Determine the [x, y] coordinate at the center of the cell enclosing the given text.  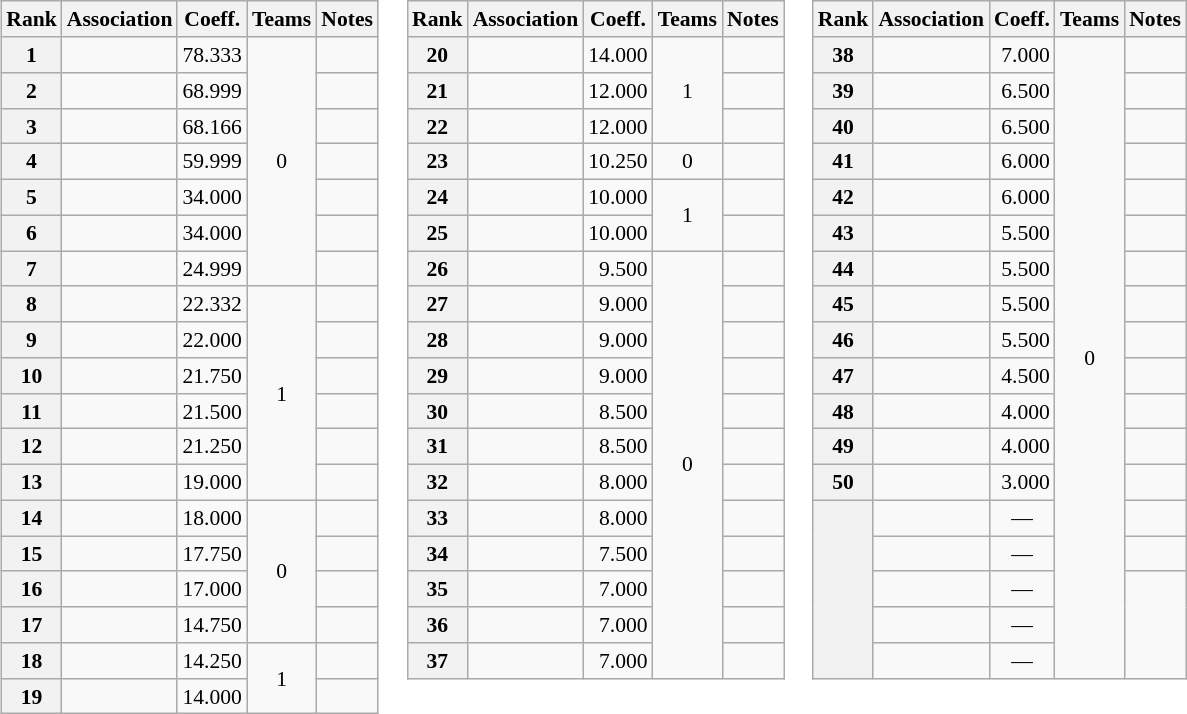
41 [844, 162]
7 [32, 269]
9 [32, 340]
15 [32, 554]
17 [32, 625]
24 [438, 197]
3 [32, 126]
3.000 [1022, 482]
78.333 [212, 55]
14.250 [212, 661]
21.250 [212, 447]
43 [844, 233]
45 [844, 304]
7.500 [618, 554]
59.999 [212, 162]
37 [438, 661]
10.250 [618, 162]
17.750 [212, 554]
47 [844, 376]
42 [844, 197]
21 [438, 91]
27 [438, 304]
22 [438, 126]
4.500 [1022, 376]
38 [844, 55]
33 [438, 518]
46 [844, 340]
34 [438, 554]
13 [32, 482]
8 [32, 304]
25 [438, 233]
26 [438, 269]
16 [32, 589]
14 [32, 518]
44 [844, 269]
12 [32, 447]
49 [844, 447]
68.999 [212, 91]
68.166 [212, 126]
48 [844, 411]
21.750 [212, 376]
10 [32, 376]
31 [438, 447]
9.500 [618, 269]
2 [32, 91]
6 [32, 233]
4 [32, 162]
19.000 [212, 482]
22.000 [212, 340]
30 [438, 411]
24.999 [212, 269]
11 [32, 411]
21.500 [212, 411]
32 [438, 482]
36 [438, 625]
40 [844, 126]
20 [438, 55]
18 [32, 661]
29 [438, 376]
17.000 [212, 589]
35 [438, 589]
14.750 [212, 625]
5 [32, 197]
19 [32, 696]
23 [438, 162]
22.332 [212, 304]
28 [438, 340]
18.000 [212, 518]
50 [844, 482]
39 [844, 91]
